Find where the given text appears and provide that cell's center as (x, y) coordinate. 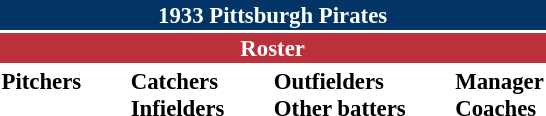
Roster (272, 48)
1933 Pittsburgh Pirates (272, 15)
